Capture the cell that displays the provided text and extract its (X, Y) central coordinate. 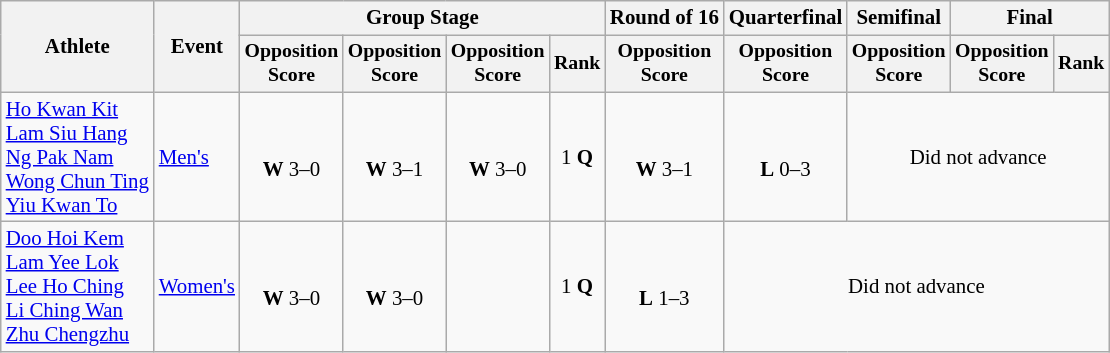
Group Stage (422, 18)
Ho Kwan KitLam Siu HangNg Pak NamWong Chun TingYiu Kwan To (78, 157)
Event (197, 46)
Semifinal (898, 18)
Doo Hoi KemLam Yee LokLee Ho ChingLi Ching WanZhu Chengzhu (78, 287)
Round of 16 (664, 18)
Men's (197, 157)
L 1–3 (664, 287)
Athlete (78, 46)
Women's (197, 287)
L 0–3 (786, 157)
Quarterfinal (786, 18)
Final (1030, 18)
